Scan for the cell matching the given text and deliver its [x, y] coordinate at center. 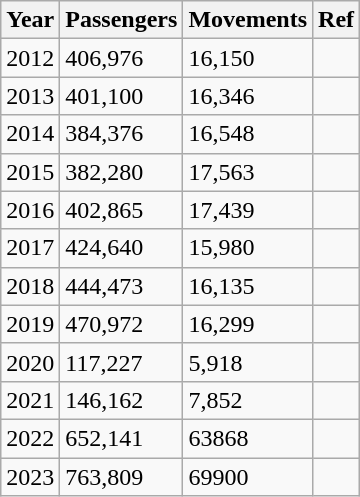
2018 [30, 286]
2020 [30, 362]
17,439 [248, 210]
470,972 [122, 324]
444,473 [122, 286]
382,280 [122, 172]
402,865 [122, 210]
Ref [336, 20]
16,135 [248, 286]
384,376 [122, 134]
15,980 [248, 248]
Year [30, 20]
16,150 [248, 58]
763,809 [122, 477]
7,852 [248, 400]
146,162 [122, 400]
69900 [248, 477]
401,100 [122, 96]
2013 [30, 96]
16,548 [248, 134]
2022 [30, 438]
Movements [248, 20]
117,227 [122, 362]
2016 [30, 210]
2021 [30, 400]
63868 [248, 438]
652,141 [122, 438]
2023 [30, 477]
2015 [30, 172]
5,918 [248, 362]
Passengers [122, 20]
17,563 [248, 172]
406,976 [122, 58]
2017 [30, 248]
16,346 [248, 96]
2014 [30, 134]
2012 [30, 58]
16,299 [248, 324]
424,640 [122, 248]
2019 [30, 324]
